Extract the [X, Y] coordinate from the center of the cell holding the provided text.  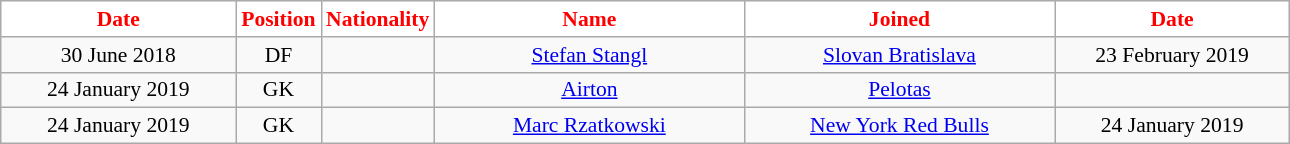
DF [278, 55]
30 June 2018 [118, 55]
Pelotas [899, 90]
Airton [589, 90]
Marc Rzatkowski [589, 126]
New York Red Bulls [899, 126]
Nationality [378, 19]
Name [589, 19]
23 February 2019 [1172, 55]
Slovan Bratislava [899, 55]
Joined [899, 19]
Stefan Stangl [589, 55]
Position [278, 19]
